Determine the [x, y] coordinate at the center of the cell enclosing the given text.  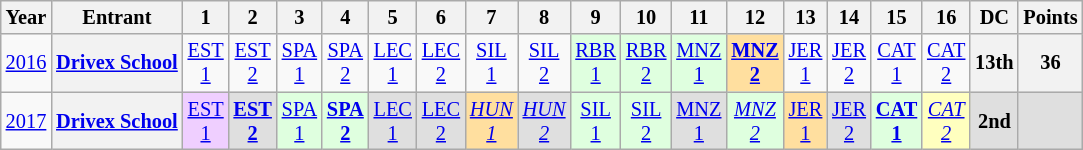
Entrant [116, 17]
6 [441, 17]
Year [26, 17]
RBR1 [595, 63]
2nd [994, 121]
1 [206, 17]
5 [393, 17]
13 [806, 17]
36 [1050, 63]
DC [994, 17]
8 [544, 17]
HUN2 [544, 121]
2017 [26, 121]
HUN1 [492, 121]
9 [595, 17]
16 [946, 17]
10 [646, 17]
4 [346, 17]
11 [698, 17]
14 [849, 17]
RBR2 [646, 63]
2016 [26, 63]
12 [754, 17]
2 [253, 17]
7 [492, 17]
13th [994, 63]
3 [300, 17]
Points [1050, 17]
15 [896, 17]
